Extract the (X, Y) coordinate from the center of the cell holding the provided text.  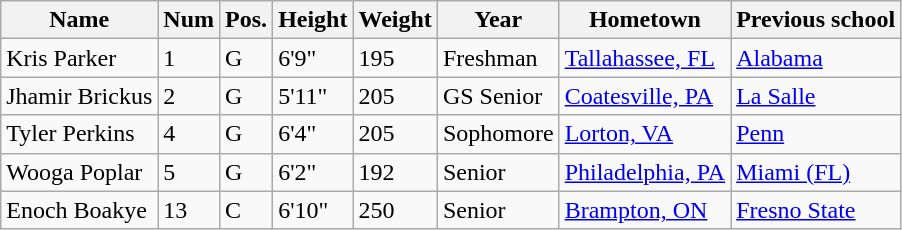
6'2" (313, 172)
6'4" (313, 134)
Previous school (816, 20)
Tyler Perkins (80, 134)
6'10" (313, 210)
La Salle (816, 96)
Sophomore (498, 134)
Freshman (498, 58)
Enoch Boakye (80, 210)
Lorton, VA (645, 134)
Wooga Poplar (80, 172)
Alabama (816, 58)
Miami (FL) (816, 172)
6'9" (313, 58)
250 (395, 210)
1 (189, 58)
Height (313, 20)
GS Senior (498, 96)
Jhamir Brickus (80, 96)
4 (189, 134)
Kris Parker (80, 58)
Hometown (645, 20)
Brampton, ON (645, 210)
Year (498, 20)
Num (189, 20)
2 (189, 96)
Weight (395, 20)
Philadelphia, PA (645, 172)
5 (189, 172)
Tallahassee, FL (645, 58)
C (246, 210)
Fresno State (816, 210)
195 (395, 58)
5'11" (313, 96)
Coatesville, PA (645, 96)
13 (189, 210)
Penn (816, 134)
192 (395, 172)
Name (80, 20)
Pos. (246, 20)
